Locate the cell with the specified text and output its (X, Y) center coordinate. 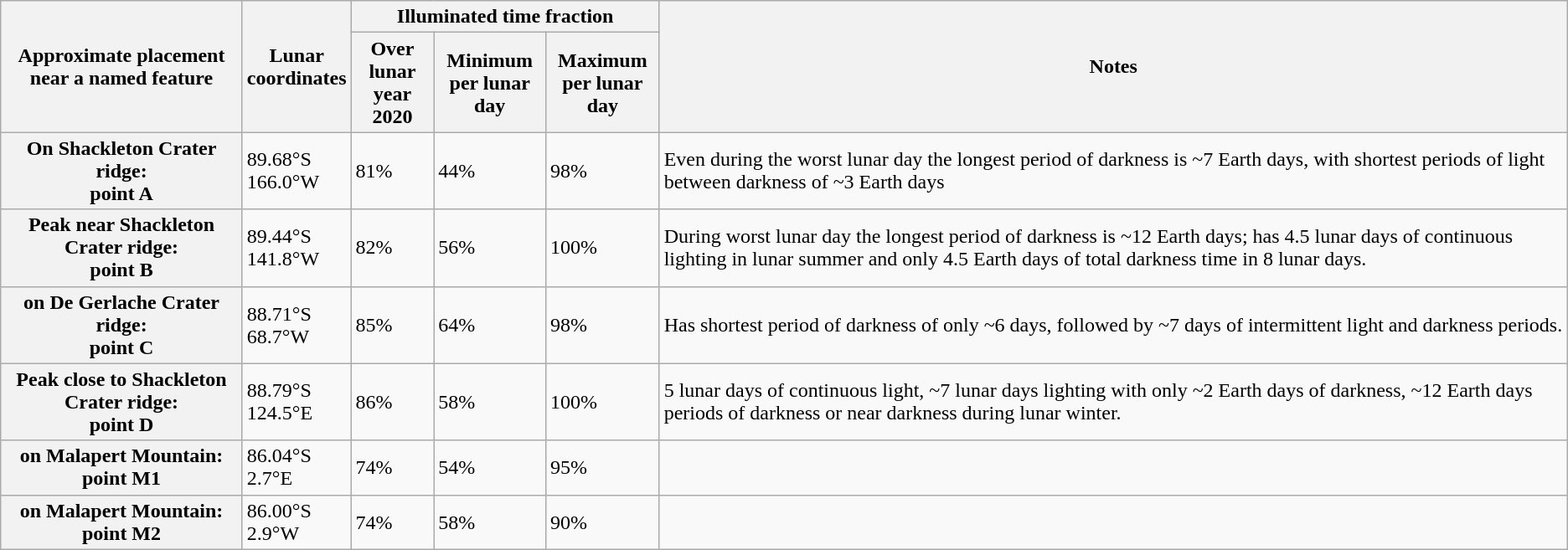
86.04°S2.7°E (297, 467)
44% (490, 171)
85% (392, 325)
Approximate placementnear a named feature (122, 67)
82% (392, 248)
Notes (1113, 67)
Lunarcoordinates (297, 67)
89.44°S141.8°W (297, 248)
on Malapert Mountain:point M1 (122, 467)
89.68°S166.0°W (297, 171)
88.71°S68.7°W (297, 325)
on De Gerlache Crater ridge:point C (122, 325)
54% (490, 467)
88.79°S124.5°E (297, 402)
Over lunaryear 2020 (392, 82)
86% (392, 402)
56% (490, 248)
Illuminated time fraction (505, 17)
Peak close to Shackleton Crater ridge:point D (122, 402)
64% (490, 325)
Even during the worst lunar day the longest period of darkness is ~7 Earth days, with shortest periods of light between darkness of ~3 Earth days (1113, 171)
on Malapert Mountain:point M2 (122, 522)
95% (603, 467)
Minimumper lunar day (490, 82)
Has shortest period of darkness of only ~6 days, followed by ~7 days of intermittent light and darkness periods. (1113, 325)
86.00°S2.9°W (297, 522)
Peak near Shackleton Crater ridge:point B (122, 248)
On Shackleton Crater ridge:point A (122, 171)
90% (603, 522)
Maximumper lunar day (603, 82)
81% (392, 171)
